From the cell containing the given text, extract its center point as [x, y] coordinate. 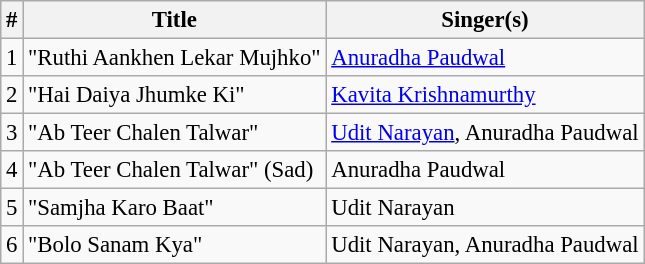
Kavita Krishnamurthy [485, 95]
"Ab Teer Chalen Talwar" [174, 133]
Udit Narayan [485, 208]
3 [12, 133]
"Bolo Sanam Kya" [174, 245]
5 [12, 208]
"Ab Teer Chalen Talwar" (Sad) [174, 170]
"Ruthi Aankhen Lekar Mujhko" [174, 58]
"Hai Daiya Jhumke Ki" [174, 95]
1 [12, 58]
4 [12, 170]
6 [12, 245]
# [12, 20]
"Samjha Karo Baat" [174, 208]
Singer(s) [485, 20]
Title [174, 20]
2 [12, 95]
